From the cell containing the given text, extract its center point as (x, y) coordinate. 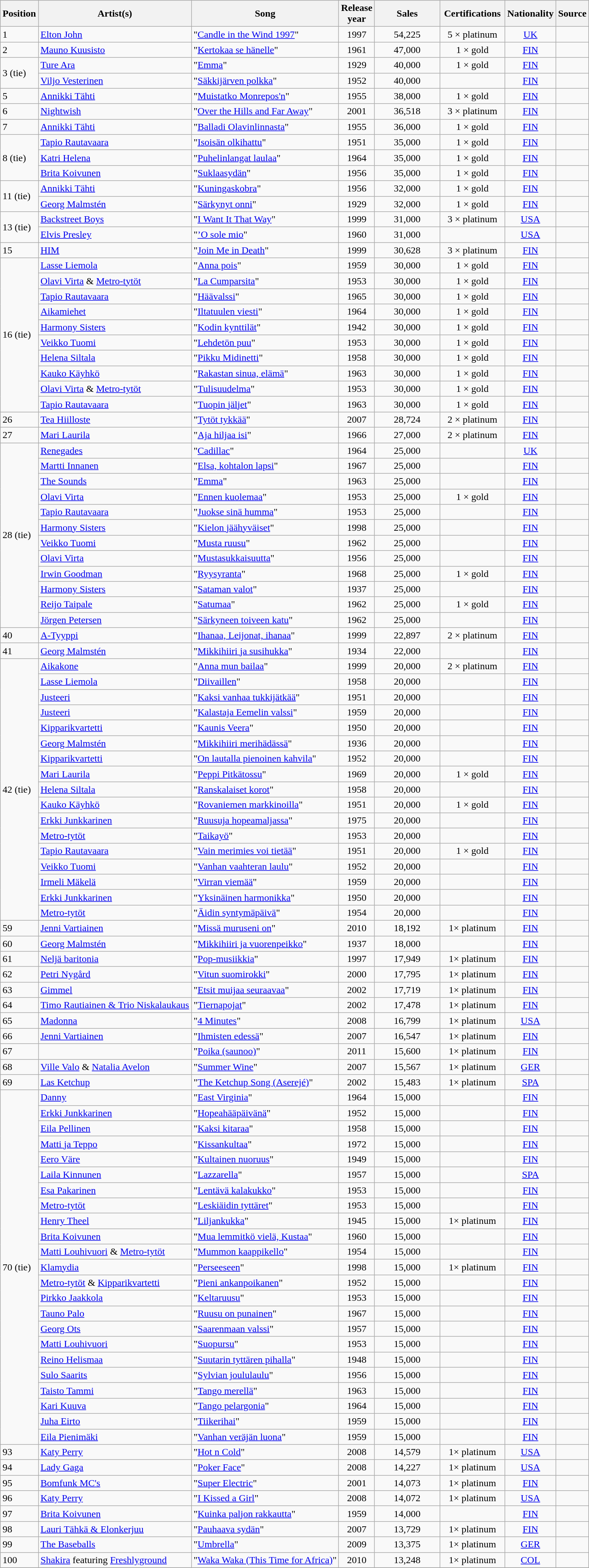
Esa Pakarinen (115, 1190)
17,949 (407, 959)
14,073 (407, 1483)
Elton John (115, 34)
"Ryysyranta" (265, 574)
47,000 (407, 50)
22,897 (407, 635)
"Vitun suomirokki" (265, 974)
1942 (357, 327)
Tauno Palo (115, 1313)
1936 (357, 743)
"Pop-musiikkia" (265, 959)
"Sataman valot" (265, 589)
"Suopursu" (265, 1344)
"Mummon kaappikello" (265, 1252)
Kari Kuuva (115, 1406)
Artist(s) (115, 14)
2 (19, 50)
99 (19, 1545)
1945 (357, 1221)
"Pikku Midinetti" (265, 358)
"Cadillac" (265, 451)
Sulo Saarits (115, 1375)
"Poika (saunoo)" (265, 1051)
"Tango pelargonia" (265, 1406)
Madonna (115, 1021)
Irmeli Mäkelä (115, 882)
14,227 (407, 1468)
65 (19, 1021)
Matti Louhivuori (115, 1344)
16 (tie) (19, 335)
1972 (357, 1144)
"Kertokaa se hänelle" (265, 50)
Source (572, 14)
Matti ja Teppo (115, 1144)
54,225 (407, 34)
Tea Hiilloste (115, 419)
"Säkkijärven polkka" (265, 81)
"Kuinka paljon rakkautta" (265, 1514)
36,000 (407, 127)
1949 (357, 1159)
13,729 (407, 1529)
"Mikkihiiri ja susihukka" (265, 651)
16,799 (407, 1021)
"Ennen kuolemaa" (265, 497)
Laila Kinnunen (115, 1174)
Ville Valo & Natalia Avelon (115, 1067)
Neljä baritonia (115, 959)
"Candle in the Wind 1997" (265, 34)
"Suutarin tyttären pihalla" (265, 1360)
"Summer Wine" (265, 1067)
Taisto Tammi (115, 1390)
36,518 (407, 111)
Mauno Kuusisto (115, 50)
5 (19, 96)
"Aja hiljaa isi" (265, 435)
16,547 (407, 1036)
Song (265, 14)
"Musta ruusu" (265, 543)
Reino Helismaa (115, 1360)
Position (19, 14)
"Poker Face" (265, 1468)
94 (19, 1468)
11 (tie) (19, 196)
"Leskiäidin tyttäret" (265, 1206)
14,579 (407, 1452)
Sales (407, 14)
96 (19, 1498)
"Puhelinlangat laulaa" (265, 157)
"Kodin kynttilät" (265, 327)
38,000 (407, 96)
"Lazzarella" (265, 1174)
15,600 (407, 1051)
"Virran viemää" (265, 882)
"Mikkihiiri ja vuorenpeikko" (265, 944)
Viljo Vesterinen (115, 81)
68 (19, 1067)
Matti Louhivuori & Metro-tytöt (115, 1252)
"Lentävä kalakukko" (265, 1190)
Bomfunk MC's (115, 1483)
"Tango merellä" (265, 1390)
Nationality (530, 14)
Reijo Taipale (115, 604)
13 (tie) (19, 227)
"Häävalssi" (265, 296)
"Pieni ankanpoikanen" (265, 1283)
"Kaksi vanhaa tukkijätkää" (265, 697)
"Perseeseen" (265, 1267)
The Baseballs (115, 1545)
"Tuopin jäljet" (265, 404)
Certifications (472, 14)
"Vain merimies voi tietää" (265, 851)
"Ihmisten edessä" (265, 1036)
"Tiikerihai" (265, 1421)
"Etsit muijaa seuraavaa" (265, 990)
13,248 (407, 1560)
"I Want It That Way" (265, 219)
6 (19, 111)
The Sounds (115, 481)
1 (19, 34)
"Yksinäinen harmonikka" (265, 897)
"Ruusu on punainen" (265, 1313)
"Isoisän olkihattu" (265, 142)
"Juokse sinä humma" (265, 512)
28,724 (407, 419)
Martti Innanen (115, 466)
"The Ketchup Song (Aserejé)" (265, 1082)
Henry Theel (115, 1221)
Jörgen Petersen (115, 620)
Lady Gaga (115, 1468)
15,483 (407, 1082)
17,795 (407, 974)
"Ihanaa, Leijonat, ihanaa" (265, 635)
1975 (357, 820)
"Missä muruseni on" (265, 928)
Renegades (115, 451)
"Iltatuulen viesti" (265, 312)
"Ranskalaiset korot" (265, 789)
"Särkynyt onni" (265, 204)
Irwin Goodman (115, 574)
62 (19, 974)
18,000 (407, 944)
Eero Väre (115, 1159)
"Kaunis Veera" (265, 728)
Pirkko Jaakkola (115, 1298)
"Keltaruusu" (265, 1298)
"’O sole mio" (265, 235)
97 (19, 1514)
59 (19, 928)
"Kuningaskobra" (265, 188)
"Kissankultaa" (265, 1144)
3 (tie) (19, 73)
1934 (357, 651)
Lauri Tähkä & Elonkerjuu (115, 1529)
"Tytöt tykkää" (265, 419)
Danny (115, 1098)
"Peppi Pitkätossu" (265, 774)
"Saarenmaan valssi" (265, 1329)
14,000 (407, 1514)
27 (19, 435)
2009 (357, 1545)
"Tiernapojat" (265, 1005)
Shakira featuring Freshlyground (115, 1560)
Ture Ara (115, 65)
17,478 (407, 1005)
Aikamiehet (115, 312)
Releaseyear (357, 14)
"Umbrella" (265, 1545)
13,375 (407, 1545)
"Vanhan veräjän luona" (265, 1437)
"Mustasukkaisuutta" (265, 558)
100 (19, 1560)
COL (530, 1560)
"Hopeahääpäivänä" (265, 1113)
Eila Pellinen (115, 1128)
14,072 (407, 1498)
"Sylvian joululaulu" (265, 1375)
1965 (357, 296)
HIM (115, 250)
"On lautalla pienoinen kahvila" (265, 759)
Elvis Presley (115, 235)
"Tulisuudelma" (265, 389)
8 (tie) (19, 157)
66 (19, 1036)
"Kielon jäähyväiset" (265, 528)
A-Tyyppi (115, 635)
2000 (357, 974)
1961 (357, 50)
Metro-tytöt & Kipparikvartetti (115, 1283)
95 (19, 1483)
7 (19, 127)
"Diivaillen" (265, 681)
Klamydia (115, 1267)
"I Kissed a Girl" (265, 1498)
"Hot n Cold" (265, 1452)
"Waka Waka (This Time for Africa)" (265, 1560)
30,628 (407, 250)
27,000 (407, 435)
Timo Rautiainen & Trio Niskalaukaus (115, 1005)
Katri Helena (115, 157)
"Mikkihiiri merihädässä" (265, 743)
"4 Minutes" (265, 1021)
"Suklaasydän" (265, 173)
"Rakastan sinua, elämä" (265, 373)
"Muistatko Monrepos'n" (265, 96)
5 × platinum (472, 34)
Eila Pienimäki (115, 1437)
64 (19, 1005)
"Taikayö" (265, 836)
"Join Me in Death" (265, 250)
"Liljankukka" (265, 1221)
1969 (357, 774)
42 (tie) (19, 789)
18,192 (407, 928)
Gimmel (115, 990)
17,719 (407, 990)
"Kalastaja Eemelin valssi" (265, 713)
Las Ketchup (115, 1082)
"Over the Hills and Far Away" (265, 111)
41 (19, 651)
"La Cumparsita" (265, 281)
1968 (357, 574)
69 (19, 1082)
"Balladi Olavinlinnasta" (265, 127)
"Äidin syntymäpäivä" (265, 913)
60 (19, 944)
63 (19, 990)
"Satumaa" (265, 604)
"Kaksi kitaraa" (265, 1128)
26 (19, 419)
"Vanhan vaahteran laulu" (265, 866)
15 (19, 250)
"Rovaniemen markkinoilla" (265, 805)
1948 (357, 1360)
"Pauhaava sydän" (265, 1529)
1966 (357, 435)
"Anna mun bailaa" (265, 666)
70 (tie) (19, 1267)
Backstreet Boys (115, 219)
22,000 (407, 651)
Petri Nygård (115, 974)
"Mua lemmitkö vielä, Kustaa" (265, 1236)
Nightwish (115, 111)
"Ruusuja hopeamaljassa" (265, 820)
Juha Eirto (115, 1421)
Georg Ots (115, 1329)
98 (19, 1529)
"Anna pois" (265, 266)
"Elsa, kohtalon lapsi" (265, 466)
"Lehdetön puu" (265, 343)
"Kultainen nuoruus" (265, 1159)
Aikakone (115, 666)
61 (19, 959)
"East Virginia" (265, 1098)
"Super Electric" (265, 1483)
93 (19, 1452)
2011 (357, 1051)
28 (tie) (19, 535)
15,567 (407, 1067)
40 (19, 635)
67 (19, 1051)
"Särkyneen toiveen katu" (265, 620)
